Pinpoint the cell where the given text exists, returning its [x, y] midpoint coordinate. 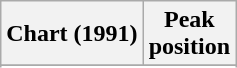
Chart (1991) [72, 34]
Peakposition [189, 34]
